Find where the given text appears and provide that cell's center as (X, Y) coordinate. 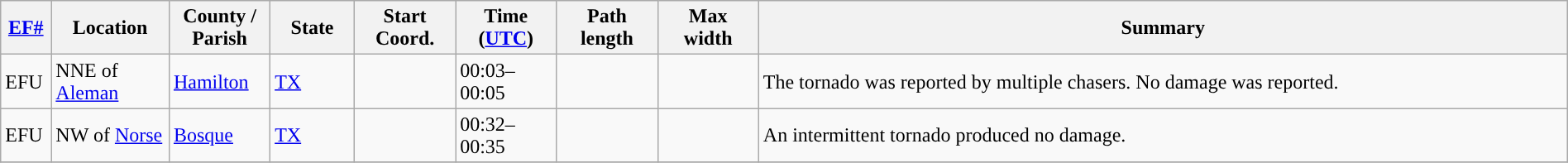
00:32–00:35 (506, 136)
Bosque (219, 136)
00:03–00:05 (506, 81)
State (313, 28)
Start Coord. (404, 28)
Hamilton (219, 81)
An intermittent tornado produced no damage. (1163, 136)
Time (UTC) (506, 28)
NNE of Aleman (111, 81)
NW of Norse (111, 136)
Path length (607, 28)
County / Parish (219, 28)
Summary (1163, 28)
Location (111, 28)
The tornado was reported by multiple chasers. No damage was reported. (1163, 81)
EF# (26, 28)
Max width (708, 28)
